Capture the cell that displays the provided text and extract its [X, Y] central coordinate. 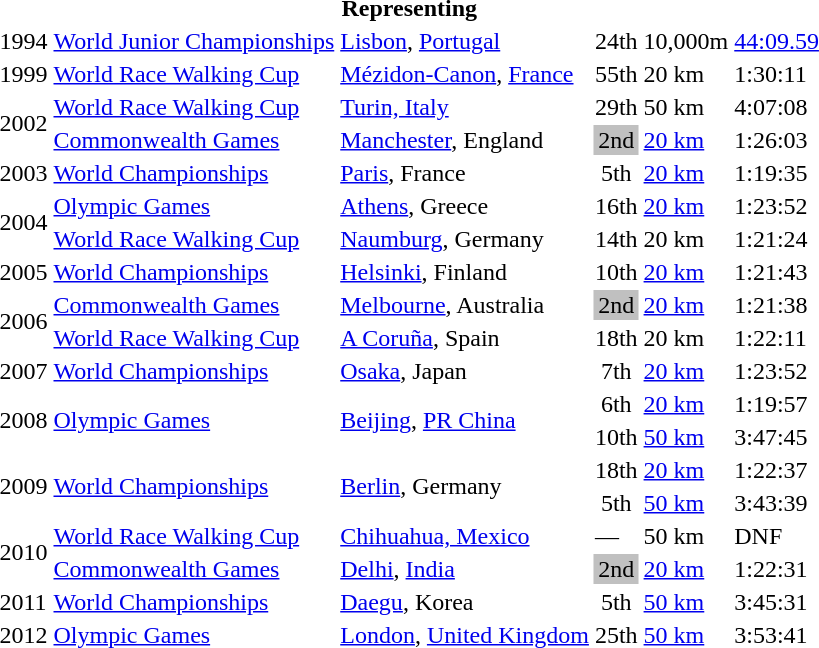
World Junior Championships [194, 41]
Paris, France [465, 173]
Beijing, PR China [465, 420]
Turin, Italy [465, 107]
29th [616, 107]
Delhi, India [465, 569]
A Coruña, Spain [465, 338]
Athens, Greece [465, 206]
Melbourne, Australia [465, 305]
Helsinki, Finland [465, 272]
Osaka, Japan [465, 371]
Daegu, Korea [465, 602]
6th [616, 404]
Berlin, Germany [465, 486]
7th [616, 371]
Lisbon, Portugal [465, 41]
10,000m [686, 41]
14th [616, 239]
Manchester, England [465, 140]
24th [616, 41]
— [616, 536]
55th [616, 74]
Naumburg, Germany [465, 239]
16th [616, 206]
Chihuahua, Mexico [465, 536]
Mézidon-Canon, France [465, 74]
